Return (x, y) of the center of cell containing provided text 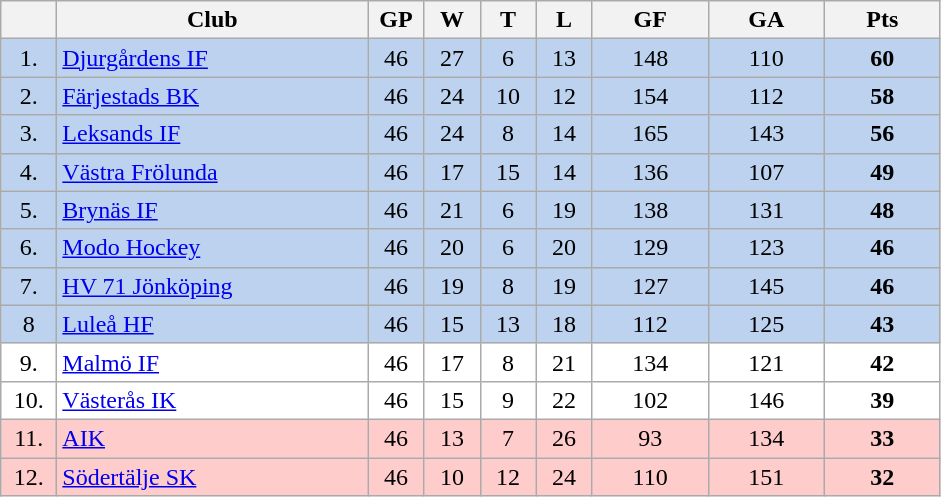
Färjestads BK (212, 96)
HV 71 Jönköping (212, 286)
123 (766, 248)
Club (212, 20)
121 (766, 362)
Västra Frölunda (212, 172)
102 (650, 400)
145 (766, 286)
56 (882, 134)
138 (650, 210)
1. (29, 58)
127 (650, 286)
107 (766, 172)
143 (766, 134)
Modo Hockey (212, 248)
42 (882, 362)
9. (29, 362)
7 (508, 438)
146 (766, 400)
7. (29, 286)
Södertälje SK (212, 477)
Pts (882, 20)
3. (29, 134)
Leksands IF (212, 134)
60 (882, 58)
12. (29, 477)
9 (508, 400)
48 (882, 210)
4. (29, 172)
32 (882, 477)
148 (650, 58)
GF (650, 20)
6. (29, 248)
131 (766, 210)
GP (396, 20)
L (564, 20)
58 (882, 96)
Luleå HF (212, 324)
43 (882, 324)
GA (766, 20)
10. (29, 400)
26 (564, 438)
18 (564, 324)
Djurgårdens IF (212, 58)
Västerås IK (212, 400)
AIK (212, 438)
154 (650, 96)
2. (29, 96)
49 (882, 172)
T (508, 20)
11. (29, 438)
151 (766, 477)
Brynäs IF (212, 210)
33 (882, 438)
136 (650, 172)
Malmö IF (212, 362)
129 (650, 248)
165 (650, 134)
5. (29, 210)
39 (882, 400)
27 (452, 58)
93 (650, 438)
125 (766, 324)
W (452, 20)
22 (564, 400)
